Provide the (X, Y) coordinate of the cell's center where the given text is located.  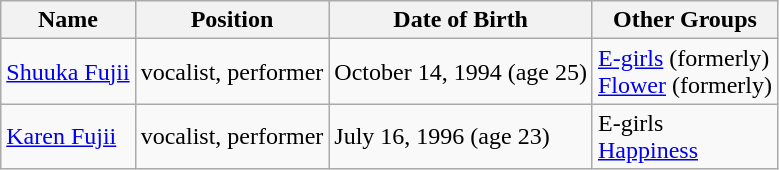
July 16, 1996 (age 23) (461, 136)
Name (68, 20)
Position (232, 20)
Other Groups (684, 20)
Date of Birth (461, 20)
E-girls (formerly)Flower (formerly) (684, 72)
October 14, 1994 (age 25) (461, 72)
Karen Fujii (68, 136)
Shuuka Fujii (68, 72)
E-girlsHappiness (684, 136)
